For the text-containing cell, return its midpoint in [x, y] coordinate format. 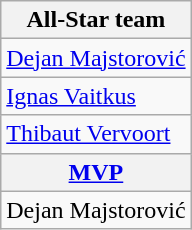
Thibaut Vervoort [96, 134]
Ignas Vaitkus [96, 96]
MVP [96, 172]
All-Star team [96, 20]
